Output the [X, Y] coordinate of the center of the cell containing the given text.  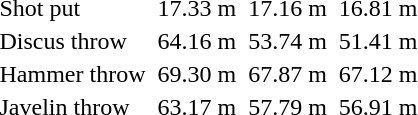
53.74 m [288, 41]
69.30 m [197, 74]
64.16 m [197, 41]
67.87 m [288, 74]
